Detect which cell encompasses the target text, then output its [X, Y] center coordinate. 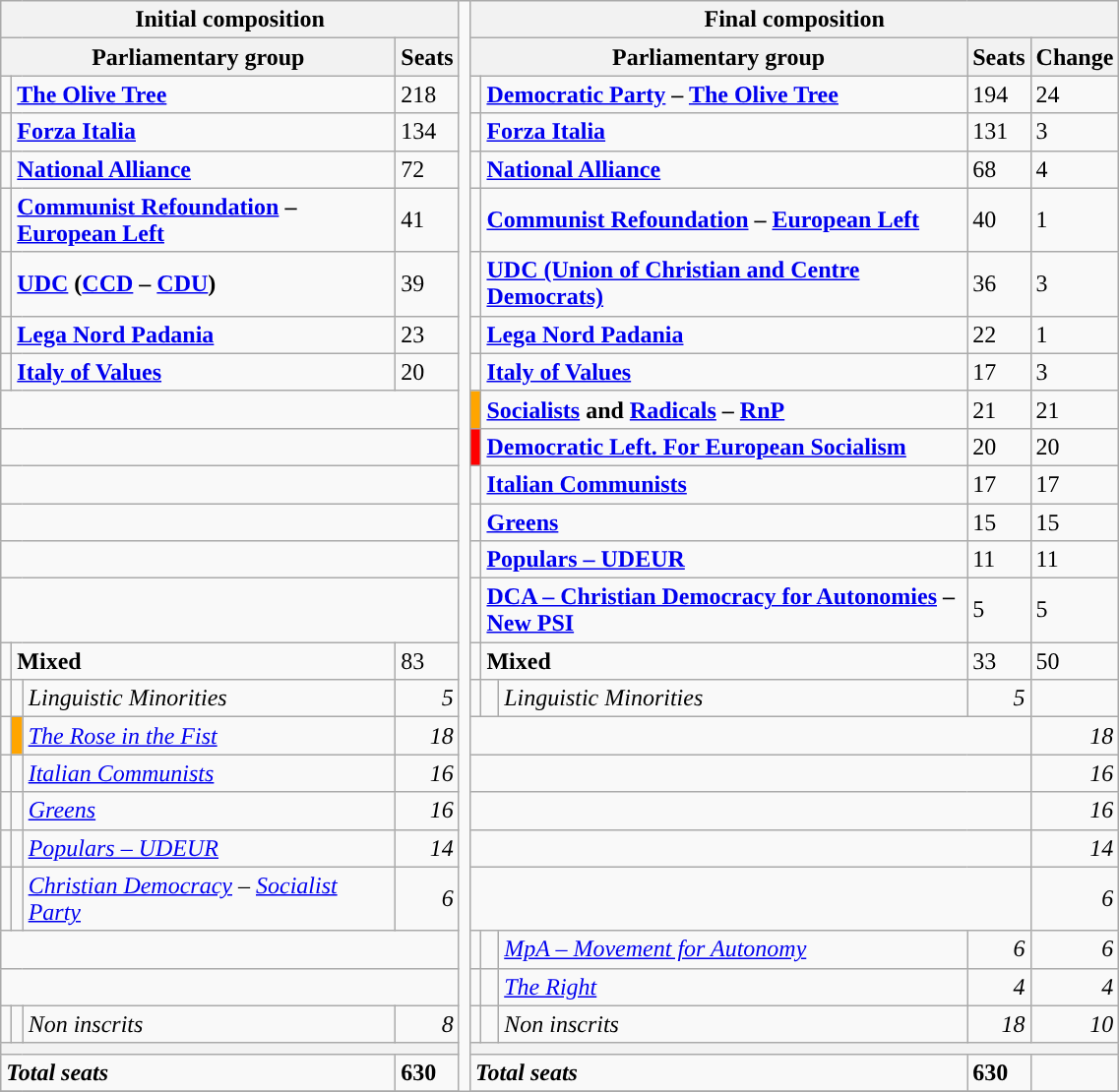
83 [427, 661]
131 [999, 132]
Democratic Party – The Olive Tree [724, 94]
23 [427, 334]
134 [427, 132]
The Olive Tree [204, 94]
40 [999, 220]
218 [427, 94]
Final composition [795, 20]
The Right [733, 987]
MpA – Movement for Autonomy [733, 949]
Change [1075, 57]
Socialists and Radicals – RnP [724, 409]
39 [427, 283]
33 [999, 661]
41 [427, 220]
72 [427, 169]
Democratic Left. For European Socialism [724, 447]
10 [1075, 1024]
22 [999, 334]
36 [999, 283]
UDC (Union of Christian and Centre Democrats) [724, 283]
Initial composition [230, 20]
68 [999, 169]
8 [427, 1024]
DCA – Christian Democracy for Autonomies – New PSI [724, 610]
24 [1075, 94]
UDC (CCD – CDU) [204, 283]
194 [999, 94]
50 [1075, 661]
The Rose in the Fist [209, 736]
Christian Democracy – Socialist Party [209, 899]
